Find where the given text appears and provide that cell's center as [X, Y] coordinate. 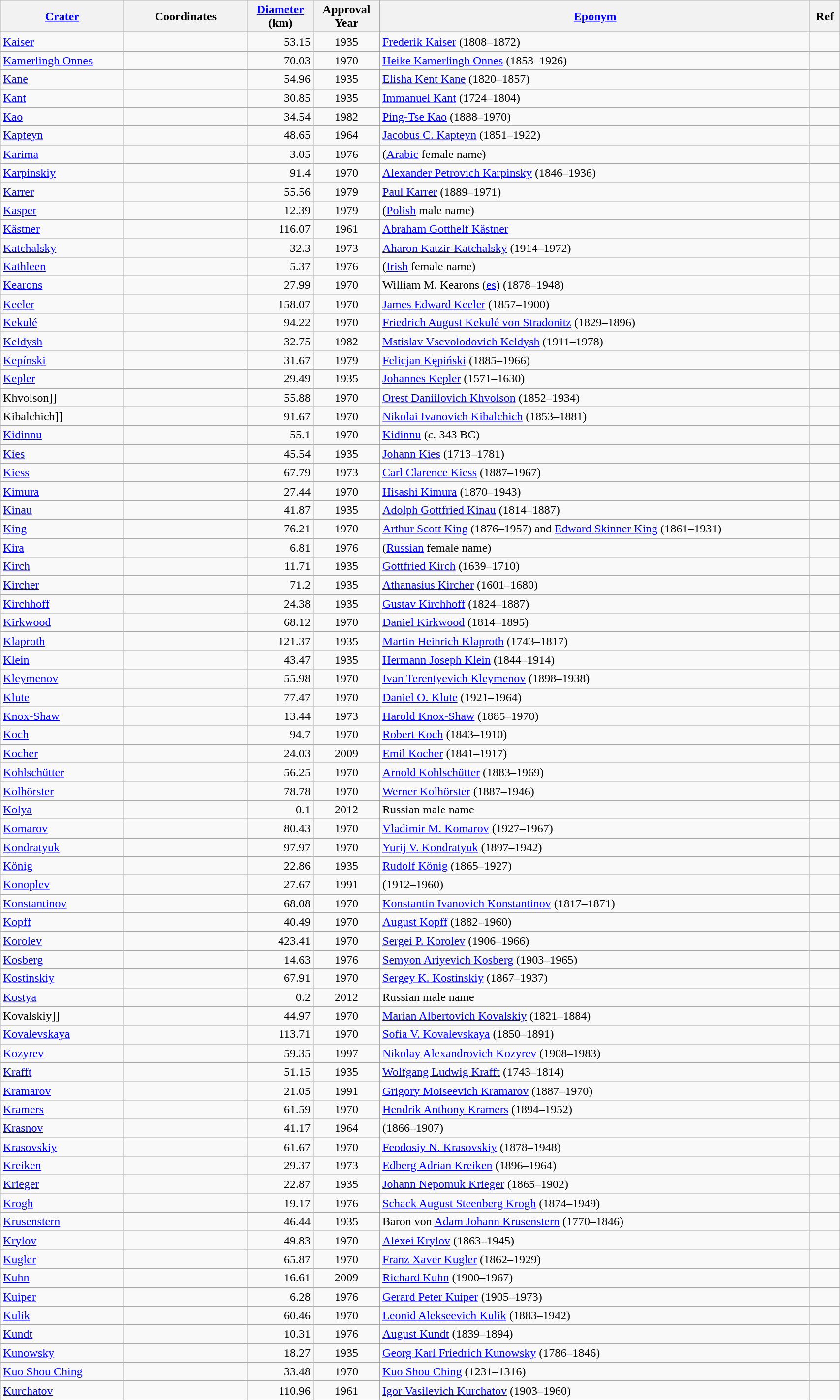
41.17 [280, 1128]
55.56 [280, 191]
Kosberg [62, 960]
Mstislav Vsevolodovich Keldysh (1911–1978) [595, 342]
Kidinnu (c. 343 BC) [595, 435]
94.7 [280, 735]
Kleymenov [62, 679]
Kolya [62, 809]
3.05 [280, 154]
King [62, 529]
Marian Albertovich Kovalskiy (1821–1884) [595, 1016]
James Edward Keeler (1857–1900) [595, 304]
6.28 [280, 1297]
Immanuel Kant (1724–1804) [595, 98]
Frederik Kaiser (1808–1872) [595, 42]
Kirkwood [62, 622]
Sofia V. Kovalevskaya (1850–1891) [595, 1034]
Konoplev [62, 885]
Elisha Kent Kane (1820–1857) [595, 79]
Karima [62, 154]
Johann Nepomuk Krieger (1865–1902) [595, 1184]
Kurchatov [62, 1390]
Kant [62, 98]
Kapteyn [62, 135]
Keldysh [62, 342]
Korolev [62, 941]
Gottfried Kirch (1639–1710) [595, 566]
Klaproth [62, 641]
Krasovskiy [62, 1147]
Kovalevskaya [62, 1034]
51.15 [280, 1072]
Knox-Shaw [62, 716]
Kane [62, 79]
70.03 [280, 61]
William M. Kearons (es) (1878–1948) [595, 285]
Kozyrev [62, 1053]
54.96 [280, 79]
Daniel Kirkwood (1814–1895) [595, 622]
Schack August Steenberg Krogh (1874–1949) [595, 1203]
45.54 [280, 454]
Kirchhoff [62, 604]
12.39 [280, 210]
Yurij V. Kondratyuk (1897–1942) [595, 847]
(Irish female name) [595, 267]
34.54 [280, 117]
27.44 [280, 491]
Vladimir M. Komarov (1927–1967) [595, 828]
Kondratyuk [62, 847]
Igor Vasilevich Kurchatov (1903–1960) [595, 1390]
43.47 [280, 660]
August Kopff (1882–1960) [595, 922]
65.87 [280, 1259]
Kearons [62, 285]
61.67 [280, 1147]
76.21 [280, 529]
Alexander Petrovich Karpinsky (1846–1936) [595, 173]
Kugler [62, 1259]
Kreiken [62, 1166]
(1866–1907) [595, 1128]
44.97 [280, 1016]
6.81 [280, 548]
Kircher [62, 585]
29.49 [280, 379]
Hermann Joseph Klein (1844–1914) [595, 660]
Kramers [62, 1109]
Kao [62, 117]
121.37 [280, 641]
Krieger [62, 1184]
68.12 [280, 622]
Nikolay Alexandrovich Kozyrev (1908–1983) [595, 1053]
27.67 [280, 885]
0.1 [280, 809]
Klute [62, 697]
97.97 [280, 847]
14.63 [280, 960]
0.2 [280, 997]
Richard Kuhn (1900–1967) [595, 1278]
ApprovalYear [346, 17]
68.08 [280, 903]
Feodosiy N. Krasovskiy (1878–1948) [595, 1147]
Werner Kolhörster (1887–1946) [595, 791]
August Kundt (1839–1894) [595, 1334]
Gerard Peter Kuiper (1905–1973) [595, 1297]
Krogh [62, 1203]
Baron von Adam Johann Krusenstern (1770–1846) [595, 1222]
Johann Kies (1713–1781) [595, 454]
Kuo Shou Ching [62, 1371]
Paul Karrer (1889–1971) [595, 191]
Carl Clarence Kiess (1887–1967) [595, 472]
29.37 [280, 1166]
Kovalskiy]] [62, 1016]
Kathleen [62, 267]
91.67 [280, 416]
16.61 [280, 1278]
Abraham Gotthelf Kästner [595, 229]
Kira [62, 548]
Kibalchich]] [62, 416]
Coordinates [186, 17]
Crater [62, 17]
Kohlschütter [62, 772]
Johannes Kepler (1571–1630) [595, 379]
91.4 [280, 173]
Eponym [595, 17]
Kopff [62, 922]
Kamerlingh Onnes [62, 61]
Alexei Krylov (1863–1945) [595, 1241]
Felicjan Kępiński (1885–1966) [595, 360]
Kinau [62, 510]
Arthur Scott King (1876–1957) and Edward Skinner King (1861–1931) [595, 529]
Kepínski [62, 360]
24.03 [280, 753]
Hendrik Anthony Kramers (1894–1952) [595, 1109]
Wolfgang Ludwig Krafft (1743–1814) [595, 1072]
Edberg Adrian Kreiken (1896–1964) [595, 1166]
Jacobus C. Kapteyn (1851–1922) [595, 135]
Konstantin Ivanovich Konstantinov (1817–1871) [595, 903]
1997 [346, 1053]
Kuiper [62, 1297]
Kulik [62, 1315]
48.65 [280, 135]
78.78 [280, 791]
Komarov [62, 828]
32.3 [280, 248]
Karpinskiy [62, 173]
Harold Knox-Shaw (1885–1970) [595, 716]
Ref [825, 17]
55.98 [280, 679]
Kästner [62, 229]
61.59 [280, 1109]
55.88 [280, 398]
Kidinnu [62, 435]
Khvolson]] [62, 398]
116.07 [280, 229]
Krasnov [62, 1128]
Diameter(km) [280, 17]
Katchalsky [62, 248]
60.46 [280, 1315]
Daniel O. Klute (1921–1964) [595, 697]
423.41 [280, 941]
71.2 [280, 585]
77.47 [280, 697]
158.07 [280, 304]
Grigory Moiseevich Kramarov (1887–1970) [595, 1090]
Kepler [62, 379]
Kuo Shou Ching (1231–1316) [595, 1371]
27.99 [280, 285]
18.27 [280, 1353]
Gustav Kirchhoff (1824–1887) [595, 604]
Krafft [62, 1072]
56.25 [280, 772]
11.71 [280, 566]
Ping-Tse Kao (1888–1970) [595, 117]
Arnold Kohlschütter (1883–1969) [595, 772]
55.1 [280, 435]
Martin Heinrich Klaproth (1743–1817) [595, 641]
Kostya [62, 997]
30.85 [280, 98]
Keeler [62, 304]
Kuhn [62, 1278]
Krusenstern [62, 1222]
Hisashi Kimura (1870–1943) [595, 491]
Koch [62, 735]
Leonid Alekseevich Kulik (1883–1942) [595, 1315]
Kundt [62, 1334]
46.44 [280, 1222]
67.91 [280, 978]
Robert Koch (1843–1910) [595, 735]
Adolph Gottfried Kinau (1814–1887) [595, 510]
53.15 [280, 42]
König [62, 866]
Franz Xaver Kugler (1862–1929) [595, 1259]
Kaiser [62, 42]
Heike Kamerlingh Onnes (1853–1926) [595, 61]
Kostinskiy [62, 978]
Rudolf König (1865–1927) [595, 866]
Kirch [62, 566]
Kasper [62, 210]
Emil Kocher (1841–1917) [595, 753]
Kiess [62, 472]
Kekulé [62, 323]
19.17 [280, 1203]
22.86 [280, 866]
110.96 [280, 1390]
32.75 [280, 342]
59.35 [280, 1053]
(Arabic female name) [595, 154]
Kolhörster [62, 791]
Georg Karl Friedrich Kunowsky (1786–1846) [595, 1353]
Athanasius Kircher (1601–1680) [595, 585]
40.49 [280, 922]
(Polish male name) [595, 210]
Aharon Katzir-Katchalsky (1914–1972) [595, 248]
Kramarov [62, 1090]
Kocher [62, 753]
Klein [62, 660]
(Russian female name) [595, 548]
41.87 [280, 510]
Orest Daniilovich Khvolson (1852–1934) [595, 398]
Ivan Terentyevich Kleymenov (1898–1938) [595, 679]
31.67 [280, 360]
Friedrich August Kekulé von Stradonitz (1829–1896) [595, 323]
Semyon Ariyevich Kosberg (1903–1965) [595, 960]
Kunowsky [62, 1353]
10.31 [280, 1334]
113.71 [280, 1034]
5.37 [280, 267]
67.79 [280, 472]
Konstantinov [62, 903]
Kies [62, 454]
21.05 [280, 1090]
33.48 [280, 1371]
Kimura [62, 491]
Nikolai Ivanovich Kibalchich (1853–1881) [595, 416]
(1912–1960) [595, 885]
Krylov [62, 1241]
13.44 [280, 716]
49.83 [280, 1241]
80.43 [280, 828]
22.87 [280, 1184]
Sergei P. Korolev (1906–1966) [595, 941]
94.22 [280, 323]
24.38 [280, 604]
Sergey K. Kostinskiy (1867–1937) [595, 978]
Karrer [62, 191]
